Return the [X, Y] coordinate for the center point of the cell that contains the specified text.  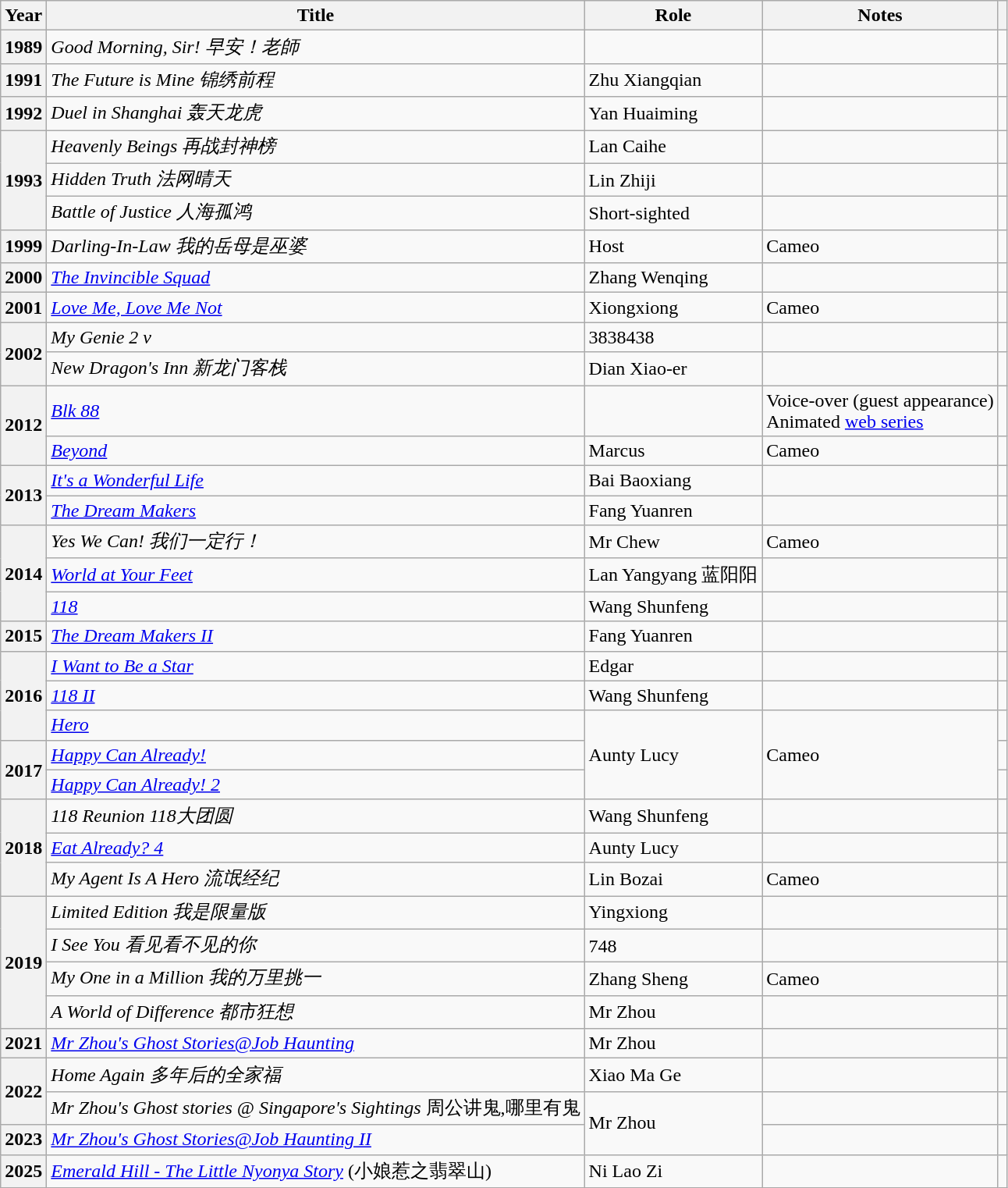
2019 [23, 962]
World at Your Feet [315, 574]
2000 [23, 278]
2002 [23, 354]
Lin Bozai [673, 879]
Good Morning, Sir! 早安！老師 [315, 47]
My One in a Million 我的万里挑一 [315, 979]
My Agent Is A Hero 流氓经纪 [315, 879]
Blk 88 [315, 411]
Mr Zhou's Ghost Stories@Job Haunting [315, 1044]
Bai Baoxiang [673, 481]
Duel in Shanghai 轰天龙虎 [315, 114]
118 II [315, 695]
2022 [23, 1091]
Xiao Ma Ge [673, 1076]
It's a Wonderful Life [315, 481]
The Dream Makers II [315, 636]
Marcus [673, 451]
Ni Lao Zi [673, 1171]
1991 [23, 80]
118 [315, 606]
Lan Yangyang 蓝阳阳 [673, 574]
Mr Zhou's Ghost stories @ Singapore's Sightings 周公讲鬼,哪里有鬼 [315, 1108]
Voice-over (guest appearance)Animated web series [880, 411]
Mr Chew [673, 542]
2017 [23, 770]
Zhang Wenqing [673, 278]
The Invincible Squad [315, 278]
Yan Huaiming [673, 114]
1993 [23, 180]
A World of Difference 都市狂想 [315, 1012]
Year [23, 16]
Limited Edition 我是限量版 [315, 913]
2001 [23, 308]
Happy Can Already! [315, 755]
Eat Already? 4 [315, 848]
2018 [23, 848]
New Dragon's Inn 新龙门客栈 [315, 368]
The Dream Makers [315, 510]
Dian Xiao-er [673, 368]
Role [673, 16]
2023 [23, 1140]
Love Me, Love Me Not [315, 308]
Beyond [315, 451]
Happy Can Already! 2 [315, 784]
I See You 看见看不见的你 [315, 946]
2016 [23, 695]
Lin Zhiji [673, 180]
Battle of Justice 人海孤鸿 [315, 214]
118 Reunion 118大团圆 [315, 816]
2012 [23, 426]
2015 [23, 636]
Yes We Can! 我们一定行！ [315, 542]
Notes [880, 16]
Zhang Sheng [673, 979]
Edgar [673, 666]
My Genie 2 v [315, 337]
Yingxiong [673, 913]
Home Again 多年后的全家福 [315, 1076]
2025 [23, 1171]
Short-sighted [673, 214]
Lan Caihe [673, 147]
I Want to Be a Star [315, 666]
748 [673, 946]
1989 [23, 47]
Hero [315, 725]
2014 [23, 573]
1999 [23, 247]
Heavenly Beings 再战封神榜 [315, 147]
Zhu Xiangqian [673, 80]
Title [315, 16]
Hidden Truth 法网晴天 [315, 180]
Xiongxiong [673, 308]
1992 [23, 114]
2013 [23, 496]
The Future is Mine 锦绣前程 [315, 80]
Emerald Hill - The Little Nyonya Story (小娘惹之翡翠山) [315, 1171]
Mr Zhou's Ghost Stories@Job Haunting II [315, 1140]
2021 [23, 1044]
3838438 [673, 337]
Host [673, 247]
Darling-In-Law 我的岳母是巫婆 [315, 247]
